Return (X, Y) of the center of cell containing provided text 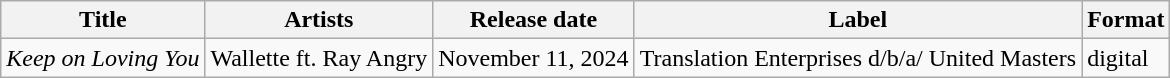
Format (1126, 20)
digital (1126, 58)
Label (858, 20)
Translation Enterprises d/b/a/ United Masters (858, 58)
Keep on Loving You (103, 58)
Release date (534, 20)
November 11, 2024 (534, 58)
Title (103, 20)
Wallette ft. Ray Angry (319, 58)
Artists (319, 20)
